Search for the cell housing the specified text and yield its (X, Y) center coordinate. 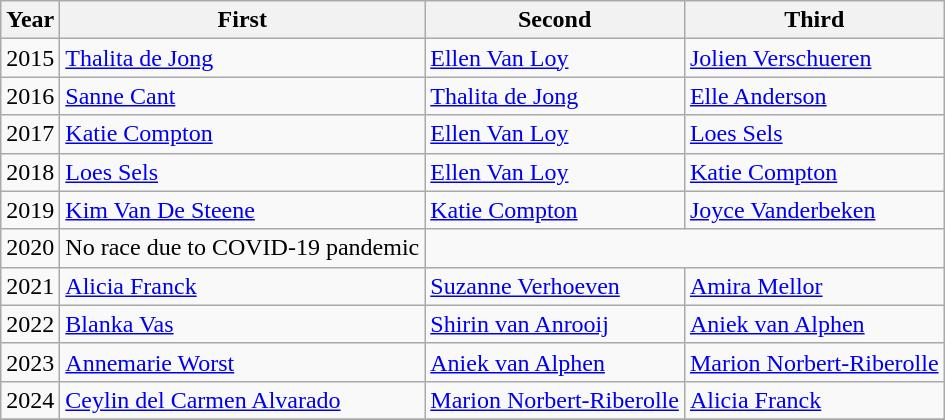
Ceylin del Carmen Alvarado (242, 400)
Joyce Vanderbeken (814, 210)
Year (30, 20)
2022 (30, 324)
2017 (30, 134)
Sanne Cant (242, 96)
Jolien Verschueren (814, 58)
Shirin van Anrooij (555, 324)
No race due to COVID-19 pandemic (242, 248)
Blanka Vas (242, 324)
Annemarie Worst (242, 362)
2021 (30, 286)
Suzanne Verhoeven (555, 286)
2016 (30, 96)
Amira Mellor (814, 286)
2015 (30, 58)
Second (555, 20)
Kim Van De Steene (242, 210)
2020 (30, 248)
2023 (30, 362)
Elle Anderson (814, 96)
2019 (30, 210)
2018 (30, 172)
2024 (30, 400)
First (242, 20)
Third (814, 20)
